From the cell containing the given text, extract its center point as (X, Y) coordinate. 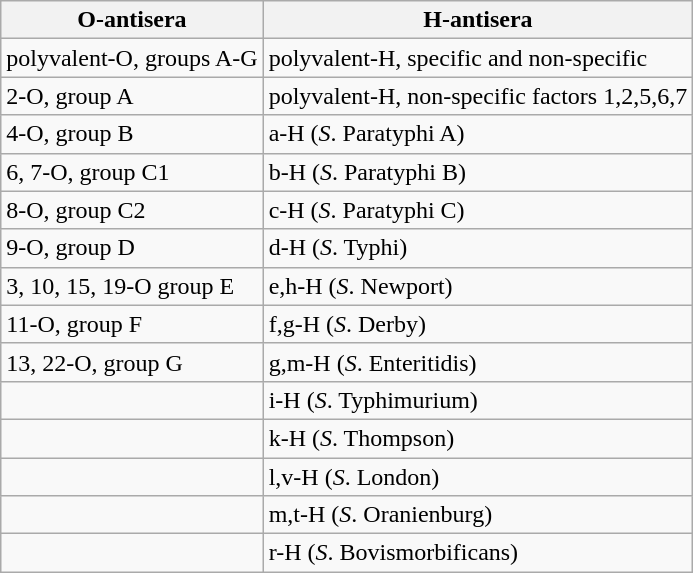
11-O, group F (132, 324)
8-O, group C2 (132, 210)
6, 7-O, group C1 (132, 172)
d-H (S. Typhi) (478, 248)
9-O, group D (132, 248)
f,g-H (S. Derby) (478, 324)
e,h-H (S. Newport) (478, 286)
polyvalent-H, specific and non-specific (478, 58)
r-H (S. Bovismorbificans) (478, 553)
polyvalent-O, groups A-G (132, 58)
l,v-H (S. London) (478, 477)
a-H (S. Paratyphi A) (478, 134)
4-O, group B (132, 134)
polyvalent-H, non-specific factors 1,2,5,6,7 (478, 96)
H-antisera (478, 20)
g,m-H (S. Enteritidis) (478, 362)
k-H (S. Thompson) (478, 438)
b-H (S. Paratyphi B) (478, 172)
3, 10, 15, 19-O group E (132, 286)
13, 22-O, group G (132, 362)
c-H (S. Paratyphi C) (478, 210)
m,t-H (S. Oranienburg) (478, 515)
i-H (S. Typhimurium) (478, 400)
O-antisera (132, 20)
2-O, group A (132, 96)
